Provide the (x, y) coordinate of the cell's center where the given text is located.  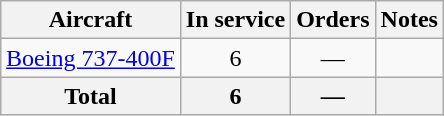
Total (91, 96)
Boeing 737-400F (91, 58)
Orders (333, 20)
Notes (409, 20)
In service (235, 20)
Aircraft (91, 20)
